Capture the cell that displays the provided text and extract its (x, y) central coordinate. 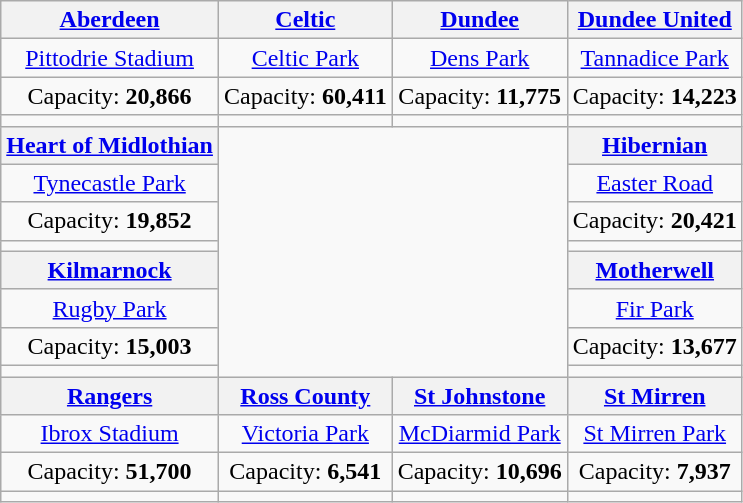
Capacity: 14,223 (654, 96)
Capacity: 13,677 (654, 346)
Capacity: 20,866 (110, 96)
Rangers (110, 395)
Ibrox Stadium (110, 434)
St Johnstone (480, 395)
Tynecastle Park (110, 183)
Heart of Midlothian (110, 145)
Ross County (305, 395)
Capacity: 20,421 (654, 221)
Motherwell (654, 270)
Aberdeen (110, 20)
Pittodrie Stadium (110, 58)
Capacity: 7,937 (654, 472)
Capacity: 11,775 (480, 96)
Dens Park (480, 58)
McDiarmid Park (480, 434)
Rugby Park (110, 308)
Kilmarnock (110, 270)
Capacity: 10,696 (480, 472)
St Mirren (654, 395)
Capacity: 6,541 (305, 472)
Capacity: 60,411 (305, 96)
Capacity: 51,700 (110, 472)
Capacity: 19,852 (110, 221)
Victoria Park (305, 434)
Fir Park (654, 308)
Hibernian (654, 145)
Celtic Park (305, 58)
Tannadice Park (654, 58)
St Mirren Park (654, 434)
Celtic (305, 20)
Capacity: 15,003 (110, 346)
Dundee United (654, 20)
Dundee (480, 20)
Easter Road (654, 183)
